Identify which cell holds the provided text, then report its [X, Y] central coordinate. 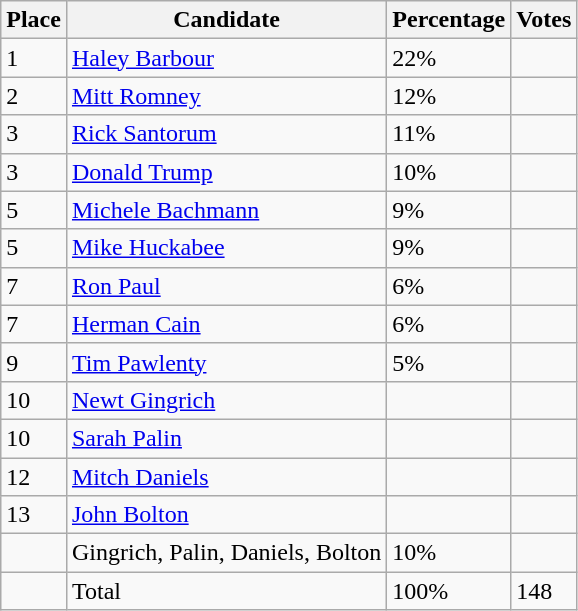
148 [544, 591]
Votes [544, 20]
Place [34, 20]
Rick Santorum [226, 134]
12% [449, 96]
Donald Trump [226, 172]
9 [34, 362]
11% [449, 134]
Herman Cain [226, 324]
13 [34, 515]
Total [226, 591]
John Bolton [226, 515]
5% [449, 362]
Mitch Daniels [226, 477]
Ron Paul [226, 286]
Candidate [226, 20]
Haley Barbour [226, 58]
1 [34, 58]
Mike Huckabee [226, 248]
Tim Pawlenty [226, 362]
Percentage [449, 20]
100% [449, 591]
Newt Gingrich [226, 400]
2 [34, 96]
22% [449, 58]
12 [34, 477]
Gingrich, Palin, Daniels, Bolton [226, 553]
Mitt Romney [226, 96]
Sarah Palin [226, 438]
Michele Bachmann [226, 210]
